From the cell containing the given text, extract its center point as (X, Y) coordinate. 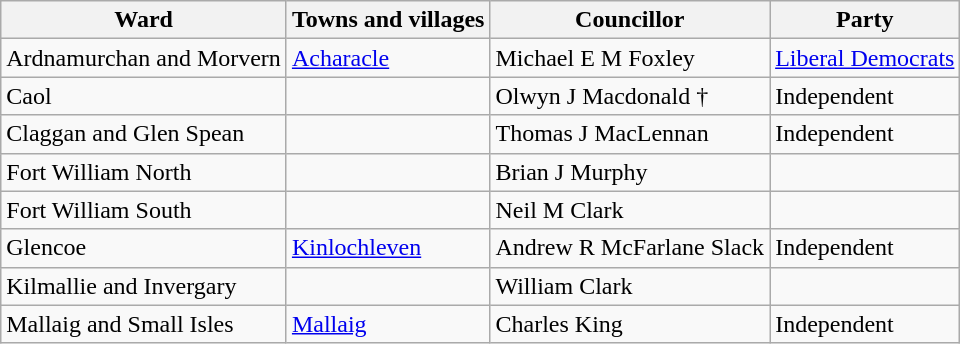
Acharacle (388, 58)
Mallaig and Small Isles (144, 324)
Councillor (630, 20)
Mallaig (388, 324)
Thomas J MacLennan (630, 134)
Brian J Murphy (630, 172)
Liberal Democrats (865, 58)
Ardnamurchan and Morvern (144, 58)
Andrew R McFarlane Slack (630, 248)
Olwyn J Macdonald † (630, 96)
Fort William North (144, 172)
Fort William South (144, 210)
Party (865, 20)
Caol (144, 96)
Charles King (630, 324)
Michael E M Foxley (630, 58)
William Clark (630, 286)
Kinlochleven (388, 248)
Glencoe (144, 248)
Towns and villages (388, 20)
Claggan and Glen Spean (144, 134)
Ward (144, 20)
Kilmallie and Invergary (144, 286)
Neil M Clark (630, 210)
